Determine the [X, Y] coordinate at the center of the cell enclosing the given text.  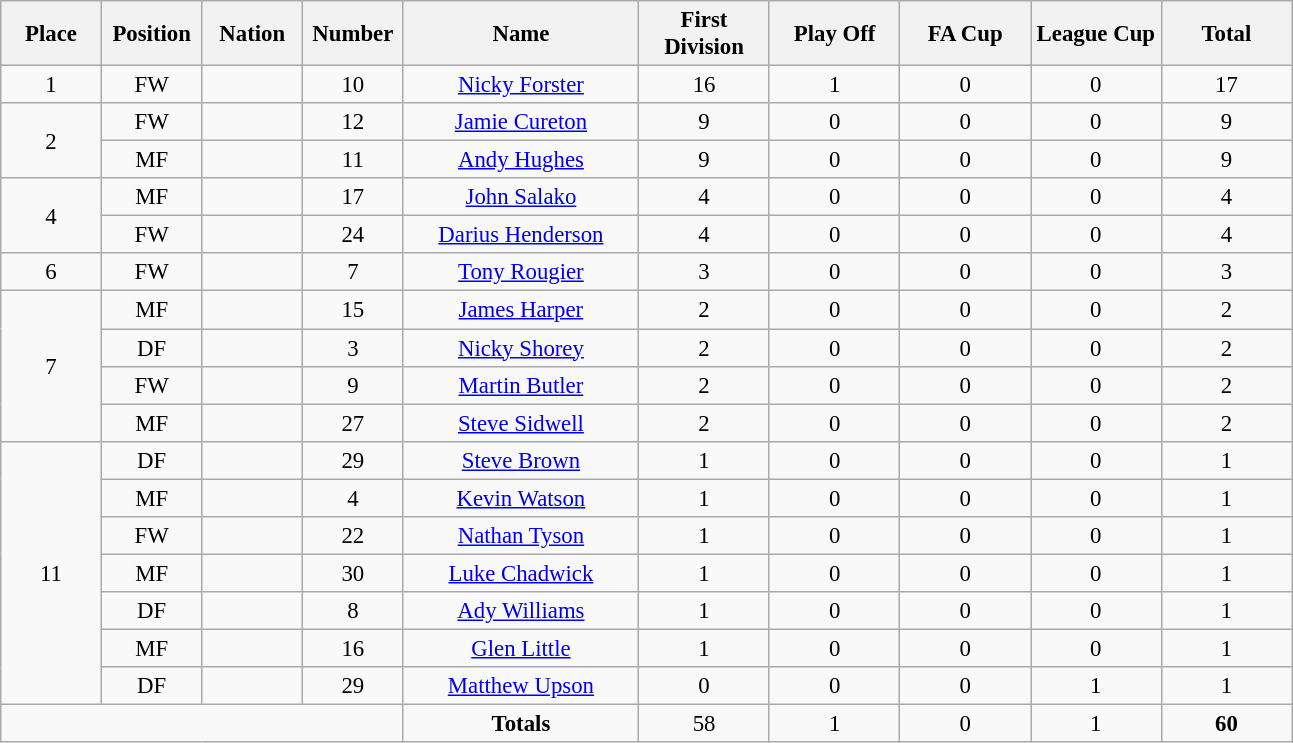
Name [521, 34]
Place [52, 34]
27 [354, 423]
Steve Brown [521, 460]
Steve Sidwell [521, 423]
Matthew Upson [521, 686]
22 [354, 536]
Darius Henderson [521, 235]
Nation [252, 34]
Luke Chadwick [521, 573]
8 [354, 611]
Jamie Cureton [521, 122]
6 [52, 273]
24 [354, 235]
Andy Hughes [521, 160]
Number [354, 34]
Kevin Watson [521, 498]
League Cup [1096, 34]
Nicky Shorey [521, 348]
Martin Butler [521, 385]
60 [1226, 724]
Nicky Forster [521, 85]
Nathan Tyson [521, 536]
10 [354, 85]
15 [354, 310]
FA Cup [966, 34]
Play Off [834, 34]
Ady Williams [521, 611]
Tony Rougier [521, 273]
58 [704, 724]
John Salako [521, 197]
12 [354, 122]
Position [152, 34]
James Harper [521, 310]
Glen Little [521, 648]
30 [354, 573]
First Division [704, 34]
Totals [521, 724]
Total [1226, 34]
